Identify which cell holds the provided text, then report its [x, y] central coordinate. 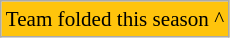
Team folded this season ^ [115, 18]
